Scan for the cell matching the given text and deliver its [x, y] coordinate at center. 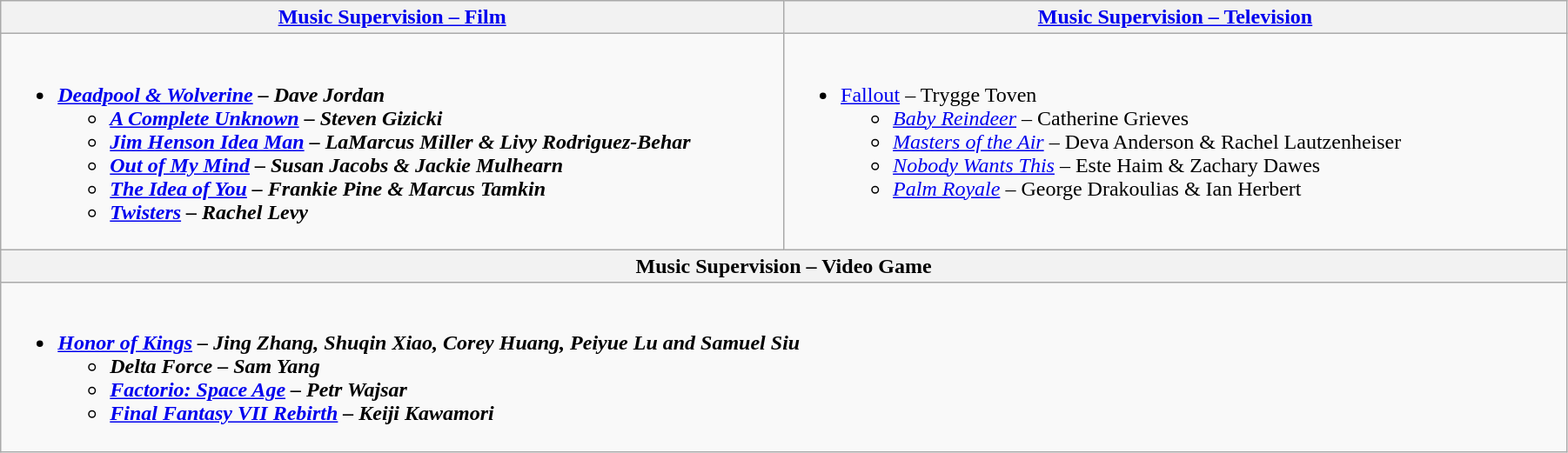
Music Supervision – Television [1176, 17]
Music Supervision – Video Game [784, 266]
Music Supervision – Film [392, 17]
